Output the (X, Y) coordinate of the center of the cell containing the given text.  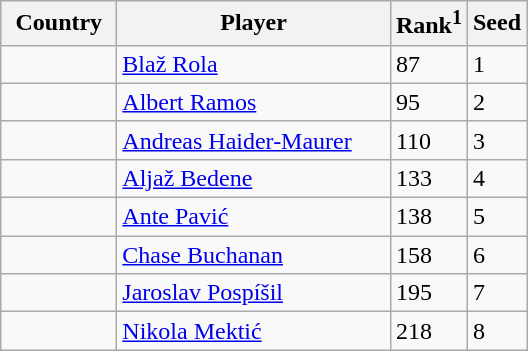
Ante Pavić (254, 217)
95 (428, 102)
6 (496, 255)
Chase Buchanan (254, 255)
Player (254, 24)
3 (496, 140)
1 (496, 64)
7 (496, 293)
5 (496, 217)
Albert Ramos (254, 102)
Nikola Mektić (254, 331)
195 (428, 293)
110 (428, 140)
138 (428, 217)
218 (428, 331)
133 (428, 178)
2 (496, 102)
Country (59, 24)
Andreas Haider-Maurer (254, 140)
8 (496, 331)
Seed (496, 24)
158 (428, 255)
Blaž Rola (254, 64)
87 (428, 64)
Aljaž Bedene (254, 178)
Jaroslav Pospíšil (254, 293)
Rank1 (428, 24)
4 (496, 178)
